Determine the (X, Y) coordinate at the center of the cell enclosing the given text.  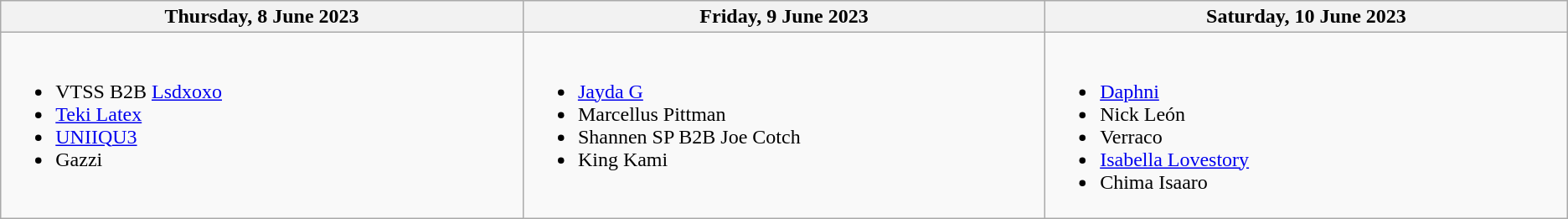
Saturday, 10 June 2023 (1307, 17)
VTSS B2B LsdxoxoTeki LatexUNIIQU3Gazzi (262, 126)
Friday, 9 June 2023 (784, 17)
Jayda GMarcellus PittmanShannen SP B2B Joe CotchKing Kami (784, 126)
Thursday, 8 June 2023 (262, 17)
DaphniNick LeónVerracoIsabella LovestoryChima Isaaro (1307, 126)
